Search for the cell housing the specified text and yield its (x, y) center coordinate. 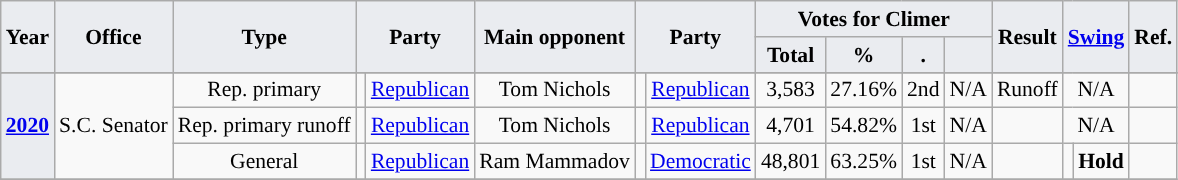
General (264, 162)
Office (114, 36)
27.16% (864, 90)
Year (28, 36)
63.25% (864, 162)
. (924, 55)
2020 (28, 126)
Ref. (1153, 36)
S.C. Senator (114, 126)
Democratic (700, 162)
Rep. primary runoff (264, 126)
Main opponent (554, 36)
Runoff (1028, 90)
Votes for Climer (874, 19)
Rep. primary (264, 90)
4,701 (790, 126)
Type (264, 36)
Total (790, 55)
54.82% (864, 126)
2nd (924, 90)
% (864, 55)
Ram Mammadov (554, 162)
3,583 (790, 90)
Result (1028, 36)
Hold (1101, 162)
48,801 (790, 162)
Swing (1096, 36)
